Locate the cell with the specified text and output its (x, y) center coordinate. 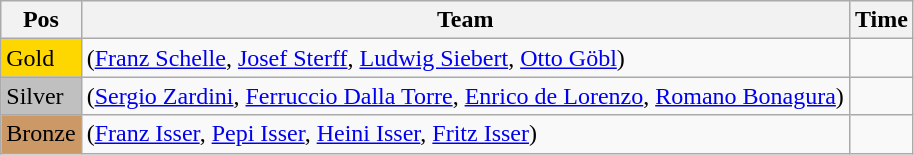
Pos (41, 20)
Team (465, 20)
Time (881, 20)
Bronze (41, 134)
(Franz Isser, Pepi Isser, Heini Isser, Fritz Isser) (465, 134)
Gold (41, 58)
(Sergio Zardini, Ferruccio Dalla Torre, Enrico de Lorenzo, Romano Bonagura) (465, 96)
(Franz Schelle, Josef Sterff, Ludwig Siebert, Otto Göbl) (465, 58)
Silver (41, 96)
